Detect which cell encompasses the target text, then output its [X, Y] center coordinate. 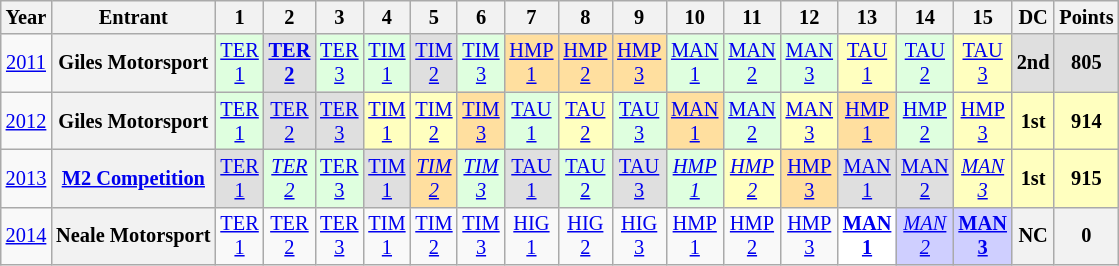
2014 [26, 236]
Year [26, 17]
HIG3 [639, 236]
5 [434, 17]
2012 [26, 121]
1 [239, 17]
HIG1 [532, 236]
M2 Competition [133, 178]
805 [1086, 63]
13 [867, 17]
2013 [26, 178]
Neale Motorsport [133, 236]
NC [1034, 236]
6 [480, 17]
12 [810, 17]
15 [982, 17]
Points [1086, 17]
0 [1086, 236]
Entrant [133, 17]
2011 [26, 63]
HIG2 [585, 236]
DC [1034, 17]
2nd [1034, 63]
914 [1086, 121]
7 [532, 17]
10 [694, 17]
8 [585, 17]
2 [290, 17]
11 [752, 17]
9 [639, 17]
4 [386, 17]
14 [924, 17]
915 [1086, 178]
3 [339, 17]
